Return [x, y] of the center of cell containing provided text 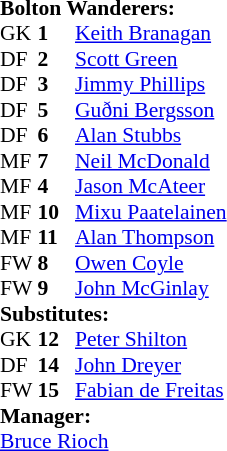
15 [57, 391]
Manager: [114, 416]
7 [57, 161]
Fabian de Freitas [151, 391]
John Dreyer [151, 365]
Substitutes: [114, 314]
Alan Thompson [151, 237]
3 [57, 85]
6 [57, 135]
Alan Stubbs [151, 135]
Keith Branagan [151, 33]
10 [57, 212]
2 [57, 59]
Scott Green [151, 59]
9 [57, 289]
1 [57, 33]
11 [57, 237]
Peter Shilton [151, 339]
Mixu Paatelainen [151, 212]
14 [57, 365]
4 [57, 187]
5 [57, 110]
Guðni Bergsson [151, 110]
John McGinlay [151, 289]
8 [57, 263]
Jimmy Phillips [151, 85]
Jason McAteer [151, 187]
12 [57, 339]
Owen Coyle [151, 263]
Neil McDonald [151, 161]
